Return the (X, Y) coordinate for the center point of the cell that contains the specified text.  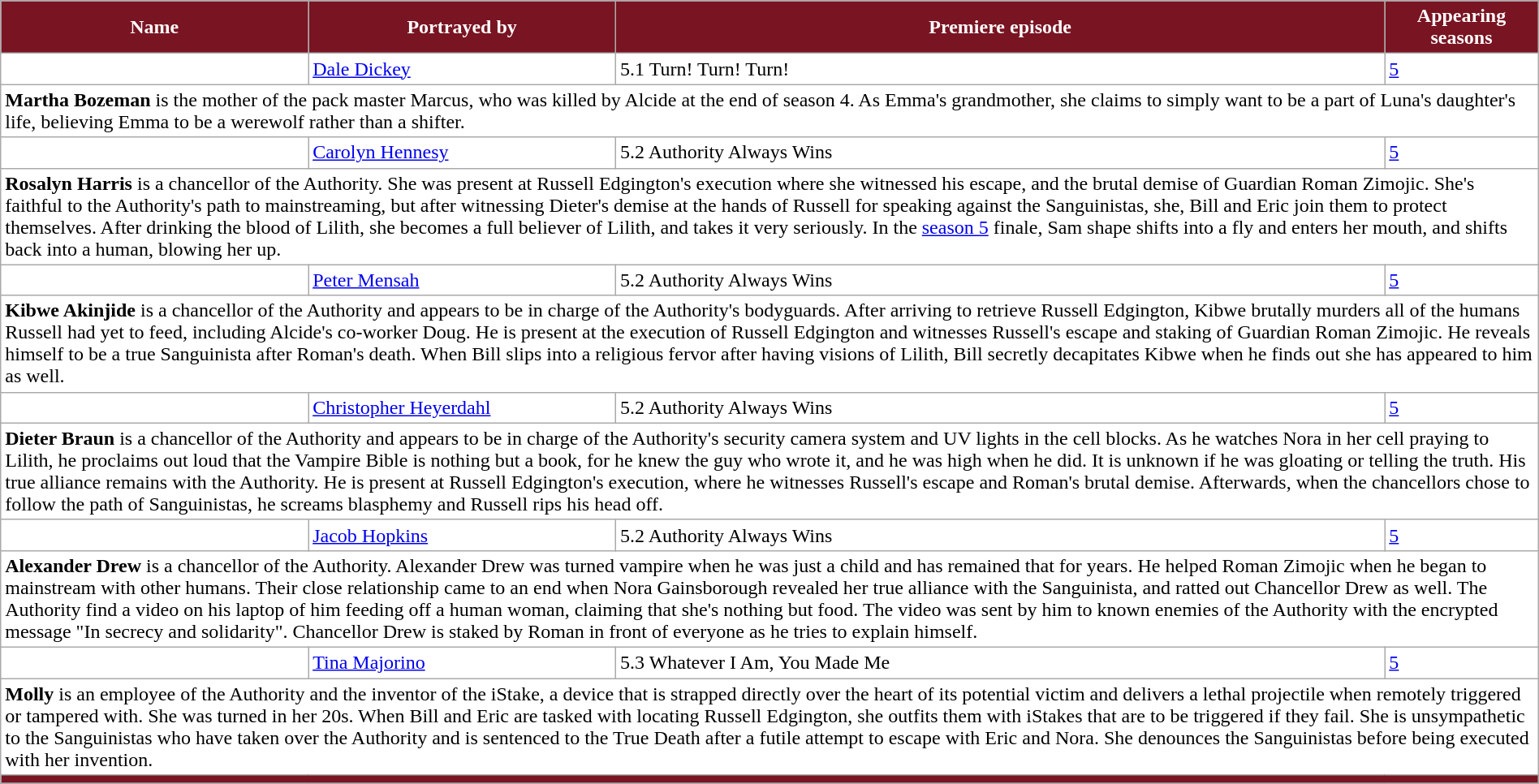
Dale Dickey (463, 69)
5.3 Whatever I Am, You Made Me (1000, 662)
Premiere episode (1000, 28)
Tina Majorino (463, 662)
Carolyn Hennesy (463, 153)
Christopher Heyerdahl (463, 407)
Peter Mensah (463, 280)
Appearing seasons (1461, 28)
Name (154, 28)
Jacob Hopkins (463, 535)
5.1 Turn! Turn! Turn! (1000, 69)
Portrayed by (463, 28)
